Capture the cell that displays the provided text and extract its (X, Y) central coordinate. 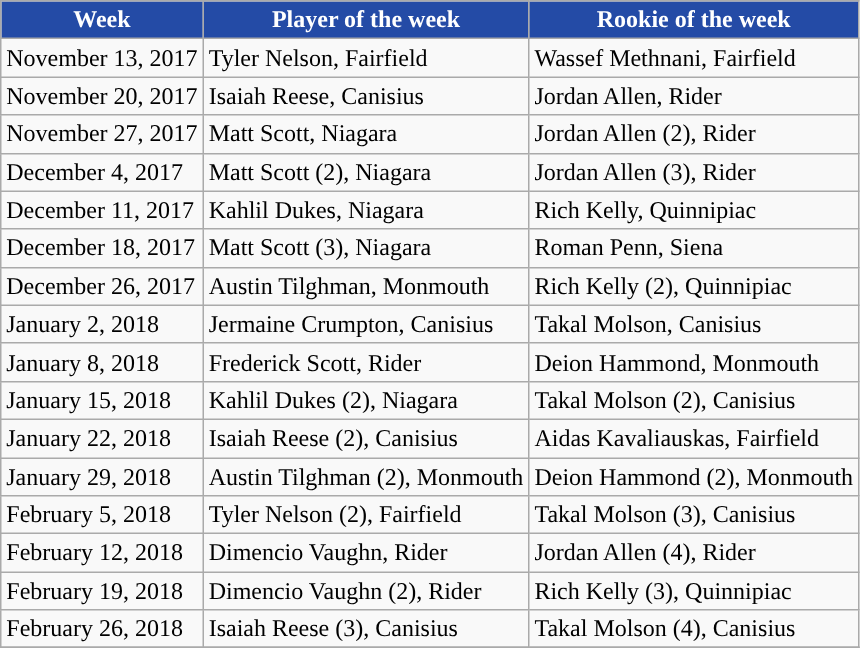
Roman Penn, Siena (694, 248)
January 15, 2018 (102, 400)
Matt Scott (3), Niagara (366, 248)
Rich Kelly (2), Quinnipiac (694, 286)
Tyler Nelson, Fairfield (366, 58)
February 19, 2018 (102, 591)
December 4, 2017 (102, 172)
December 26, 2017 (102, 286)
December 18, 2017 (102, 248)
January 22, 2018 (102, 438)
Deion Hammond, Monmouth (694, 362)
Kahlil Dukes (2), Niagara (366, 400)
January 2, 2018 (102, 324)
Isaiah Reese (3), Canisius (366, 629)
Tyler Nelson (2), Fairfield (366, 515)
Aidas Kavaliauskas, Fairfield (694, 438)
November 13, 2017 (102, 58)
Matt Scott (2), Niagara (366, 172)
November 20, 2017 (102, 96)
Wassef Methnani, Fairfield (694, 58)
February 26, 2018 (102, 629)
Takal Molson (2), Canisius (694, 400)
Player of the week (366, 20)
Takal Molson (3), Canisius (694, 515)
Rich Kelly (3), Quinnipiac (694, 591)
Week (102, 20)
Rookie of the week (694, 20)
Austin Tilghman (2), Monmouth (366, 477)
Dimencio Vaughn (2), Rider (366, 591)
Jordan Allen, Rider (694, 96)
Takal Molson, Canisius (694, 324)
Dimencio Vaughn, Rider (366, 553)
Isaiah Reese, Canisius (366, 96)
Jordan Allen (2), Rider (694, 134)
January 8, 2018 (102, 362)
Jordan Allen (4), Rider (694, 553)
November 27, 2017 (102, 134)
January 29, 2018 (102, 477)
Takal Molson (4), Canisius (694, 629)
Jordan Allen (3), Rider (694, 172)
February 12, 2018 (102, 553)
December 11, 2017 (102, 210)
Rich Kelly, Quinnipiac (694, 210)
Austin Tilghman, Monmouth (366, 286)
Deion Hammond (2), Monmouth (694, 477)
Matt Scott, Niagara (366, 134)
Jermaine Crumpton, Canisius (366, 324)
Kahlil Dukes, Niagara (366, 210)
February 5, 2018 (102, 515)
Isaiah Reese (2), Canisius (366, 438)
Frederick Scott, Rider (366, 362)
